For the text-containing cell, return its midpoint in (x, y) coordinate format. 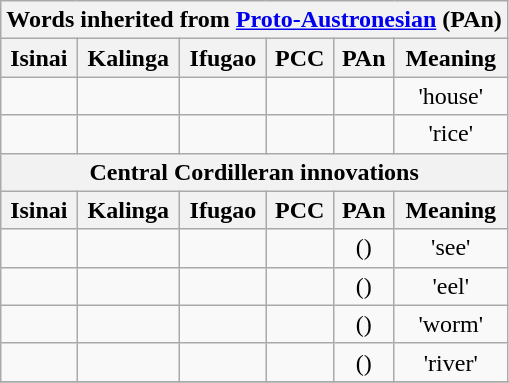
'worm' (450, 324)
'rice' (450, 134)
'river' (450, 362)
'eel' (450, 286)
Words inherited from Proto-Austronesian (PAn) (254, 20)
'house' (450, 96)
Central Cordilleran innovations (254, 172)
'see' (450, 248)
